Output the (x, y) coordinate of the center of the cell containing the given text.  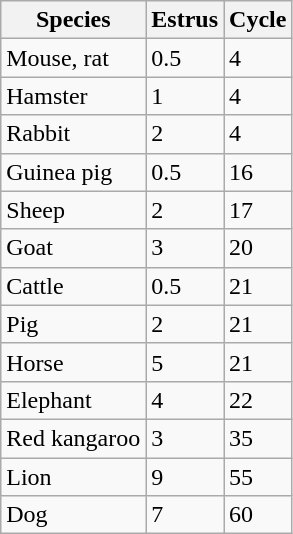
Elephant (74, 400)
Guinea pig (74, 172)
Horse (74, 362)
20 (258, 248)
Hamster (74, 96)
35 (258, 438)
22 (258, 400)
Species (74, 20)
55 (258, 477)
Dog (74, 515)
Lion (74, 477)
Cycle (258, 20)
Pig (74, 324)
Red kangaroo (74, 438)
16 (258, 172)
Mouse, rat (74, 58)
Goat (74, 248)
9 (185, 477)
17 (258, 210)
Rabbit (74, 134)
5 (185, 362)
7 (185, 515)
Cattle (74, 286)
1 (185, 96)
60 (258, 515)
Estrus (185, 20)
Sheep (74, 210)
